Extract the [x, y] coordinate from the center of the cell holding the provided text.  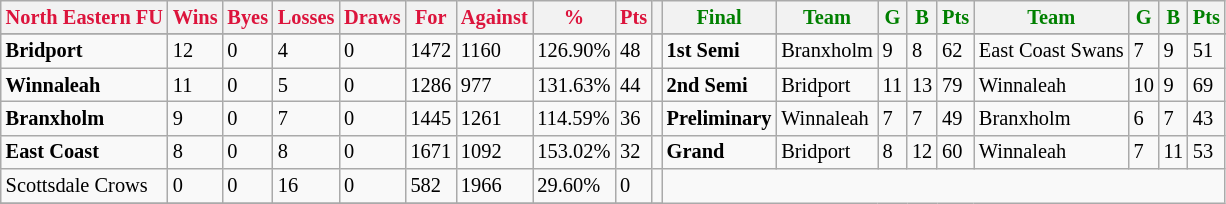
1445 [431, 118]
53 [1206, 152]
Wins [196, 17]
1966 [494, 186]
1671 [431, 152]
13 [922, 85]
131.63% [574, 85]
36 [634, 118]
60 [956, 152]
44 [634, 85]
43 [1206, 118]
1261 [494, 118]
North Eastern FU [84, 17]
2nd Semi [720, 85]
153.02% [574, 152]
Final [720, 17]
1st Semi [720, 51]
East Coast Swans [1052, 51]
1160 [494, 51]
Draws [372, 17]
48 [634, 51]
62 [956, 51]
5 [306, 85]
582 [431, 186]
Preliminary [720, 118]
Against [494, 17]
49 [956, 118]
126.90% [574, 51]
Losses [306, 17]
977 [494, 85]
% [574, 17]
51 [1206, 51]
6 [1144, 118]
For [431, 17]
4 [306, 51]
Grand [720, 152]
29.60% [574, 186]
1286 [431, 85]
1472 [431, 51]
69 [1206, 85]
79 [956, 85]
1092 [494, 152]
114.59% [574, 118]
32 [634, 152]
East Coast [84, 152]
Scottsdale Crows [84, 186]
Byes [247, 17]
10 [1144, 85]
16 [306, 186]
